Determine the (x, y) coordinate at the center of the cell enclosing the given text.  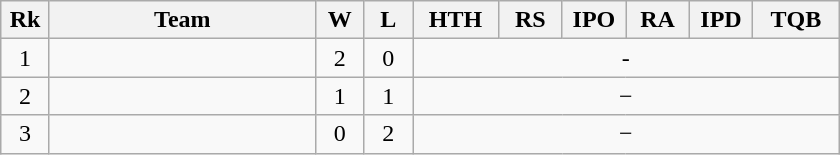
RA (658, 20)
Rk (26, 20)
RS (531, 20)
HTH (455, 20)
3 (26, 134)
IPO (594, 20)
IPD (721, 20)
- (625, 58)
Team (182, 20)
L (388, 20)
TQB (796, 20)
W (340, 20)
